Identify which cell holds the provided text, then report its (x, y) central coordinate. 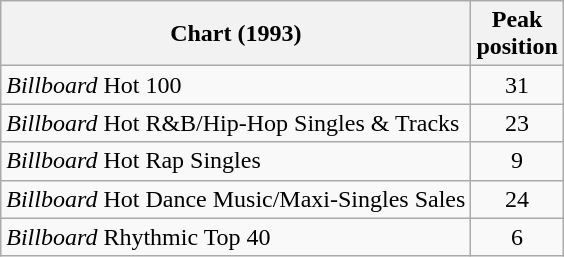
Billboard Hot R&B/Hip-Hop Singles & Tracks (236, 123)
Peakposition (517, 34)
31 (517, 85)
Chart (1993) (236, 34)
Billboard Hot 100 (236, 85)
9 (517, 161)
Billboard Hot Rap Singles (236, 161)
6 (517, 237)
24 (517, 199)
23 (517, 123)
Billboard Rhythmic Top 40 (236, 237)
Billboard Hot Dance Music/Maxi-Singles Sales (236, 199)
